From the cell containing the given text, extract its center point as (x, y) coordinate. 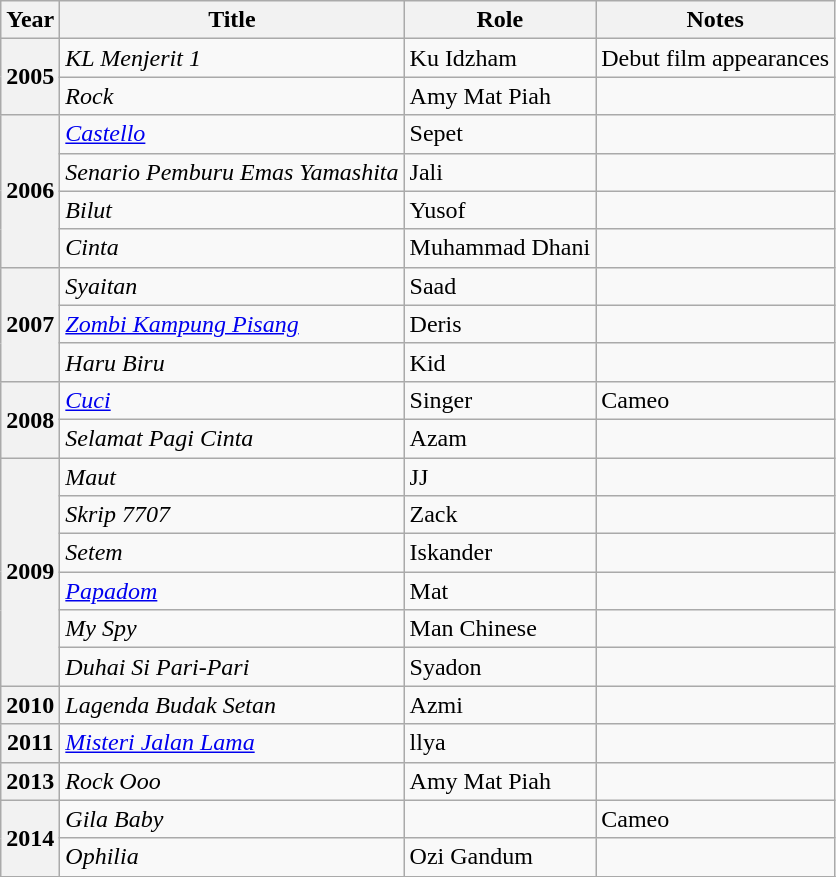
Saad (500, 286)
Castello (232, 134)
Zack (500, 515)
Papadom (232, 591)
llya (500, 743)
Muhammad Dhani (500, 248)
2009 (30, 572)
Ozi Gandum (500, 857)
Mat (500, 591)
Bilut (232, 210)
Senario Pemburu Emas Yamashita (232, 172)
Cuci (232, 400)
Misteri Jalan Lama (232, 743)
2013 (30, 781)
Year (30, 20)
KL Menjerit 1 (232, 58)
Ophilia (232, 857)
Haru Biru (232, 362)
Duhai Si Pari-Pari (232, 667)
Jali (500, 172)
Sepet (500, 134)
Kid (500, 362)
Rock (232, 96)
2007 (30, 324)
Man Chinese (500, 629)
Maut (232, 477)
Rock Ooo (232, 781)
Cinta (232, 248)
Selamat Pagi Cinta (232, 438)
Debut film appearances (716, 58)
Setem (232, 553)
Deris (500, 324)
Zombi Kampung Pisang (232, 324)
Iskander (500, 553)
Notes (716, 20)
Azam (500, 438)
2008 (30, 419)
Yusof (500, 210)
Ku Idzham (500, 58)
2010 (30, 705)
JJ (500, 477)
Lagenda Budak Setan (232, 705)
2005 (30, 77)
Role (500, 20)
2011 (30, 743)
Skrip 7707 (232, 515)
Gila Baby (232, 819)
Syaitan (232, 286)
Singer (500, 400)
2014 (30, 838)
Syadon (500, 667)
My Spy (232, 629)
2006 (30, 191)
Azmi (500, 705)
Title (232, 20)
